Return the [X, Y] coordinate for the center point of the cell that contains the specified text.  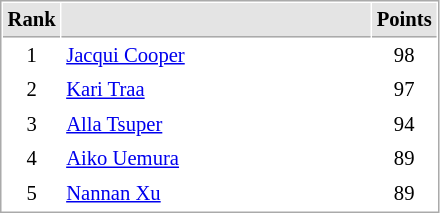
Alla Tsuper [216, 124]
Nannan Xu [216, 194]
2 [32, 90]
5 [32, 194]
Rank [32, 20]
Jacqui Cooper [216, 56]
97 [404, 90]
4 [32, 158]
Points [404, 20]
1 [32, 56]
98 [404, 56]
3 [32, 124]
Kari Traa [216, 90]
94 [404, 124]
Aiko Uemura [216, 158]
